Capture the cell that displays the provided text and extract its [x, y] central coordinate. 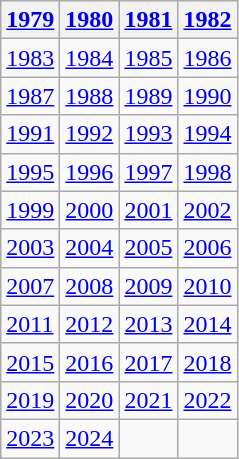
1995 [30, 172]
1998 [208, 172]
2014 [208, 324]
2020 [90, 400]
1990 [208, 96]
2015 [30, 362]
2010 [208, 286]
2005 [148, 248]
2004 [90, 248]
1986 [208, 58]
1983 [30, 58]
2022 [208, 400]
1987 [30, 96]
1982 [208, 20]
2006 [208, 248]
1999 [30, 210]
2012 [90, 324]
1984 [90, 58]
1996 [90, 172]
2000 [90, 210]
1979 [30, 20]
1988 [90, 96]
1997 [148, 172]
2013 [148, 324]
2008 [90, 286]
1994 [208, 134]
2009 [148, 286]
1981 [148, 20]
2024 [90, 438]
2003 [30, 248]
2019 [30, 400]
1991 [30, 134]
1992 [90, 134]
2016 [90, 362]
1980 [90, 20]
2021 [148, 400]
2011 [30, 324]
2001 [148, 210]
2023 [30, 438]
2007 [30, 286]
2017 [148, 362]
1985 [148, 58]
2002 [208, 210]
1993 [148, 134]
2018 [208, 362]
1989 [148, 96]
